From the cell containing the given text, extract its center point as (X, Y) coordinate. 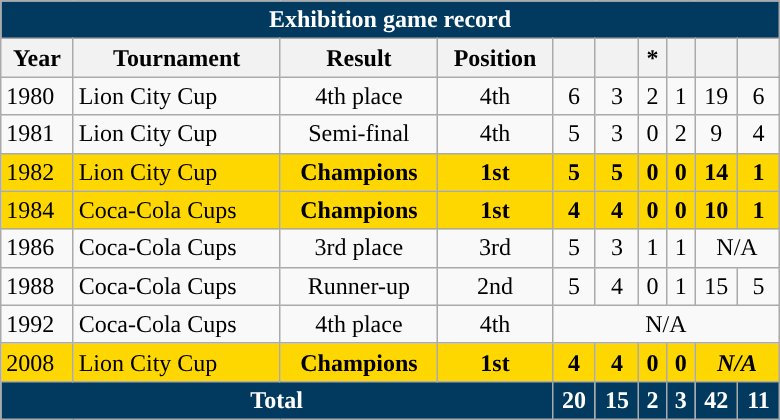
1980 (37, 96)
1986 (37, 248)
19 (716, 96)
Runner-up (358, 286)
Position (496, 58)
Total (277, 400)
11 (758, 400)
Result (358, 58)
42 (716, 400)
Year (37, 58)
3rd place (358, 248)
1988 (37, 286)
10 (716, 210)
Tournament (176, 58)
Semi-final (358, 134)
2nd (496, 286)
1984 (37, 210)
2008 (37, 362)
Exhibition game record (390, 20)
* (652, 58)
1981 (37, 134)
20 (574, 400)
1982 (37, 172)
1992 (37, 324)
14 (716, 172)
9 (716, 134)
3rd (496, 248)
